Locate the cell with the specified text and output its [x, y] center coordinate. 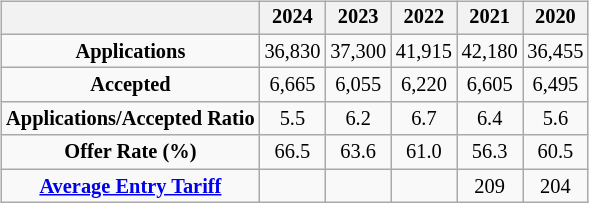
5.6 [556, 119]
2020 [556, 18]
Applications [130, 51]
6,055 [358, 85]
60.5 [556, 152]
6.2 [358, 119]
36,830 [293, 51]
61.0 [424, 152]
209 [490, 186]
42,180 [490, 51]
Offer Rate (%) [130, 152]
204 [556, 186]
6,665 [293, 85]
Applications/Accepted Ratio [130, 119]
Accepted [130, 85]
6.7 [424, 119]
63.6 [358, 152]
5.5 [293, 119]
2022 [424, 18]
Average Entry Tariff [130, 186]
66.5 [293, 152]
6,495 [556, 85]
36,455 [556, 51]
56.3 [490, 152]
41,915 [424, 51]
6.4 [490, 119]
2024 [293, 18]
6,220 [424, 85]
37,300 [358, 51]
2023 [358, 18]
6,605 [490, 85]
2021 [490, 18]
